Search for the cell housing the specified text and yield its [X, Y] center coordinate. 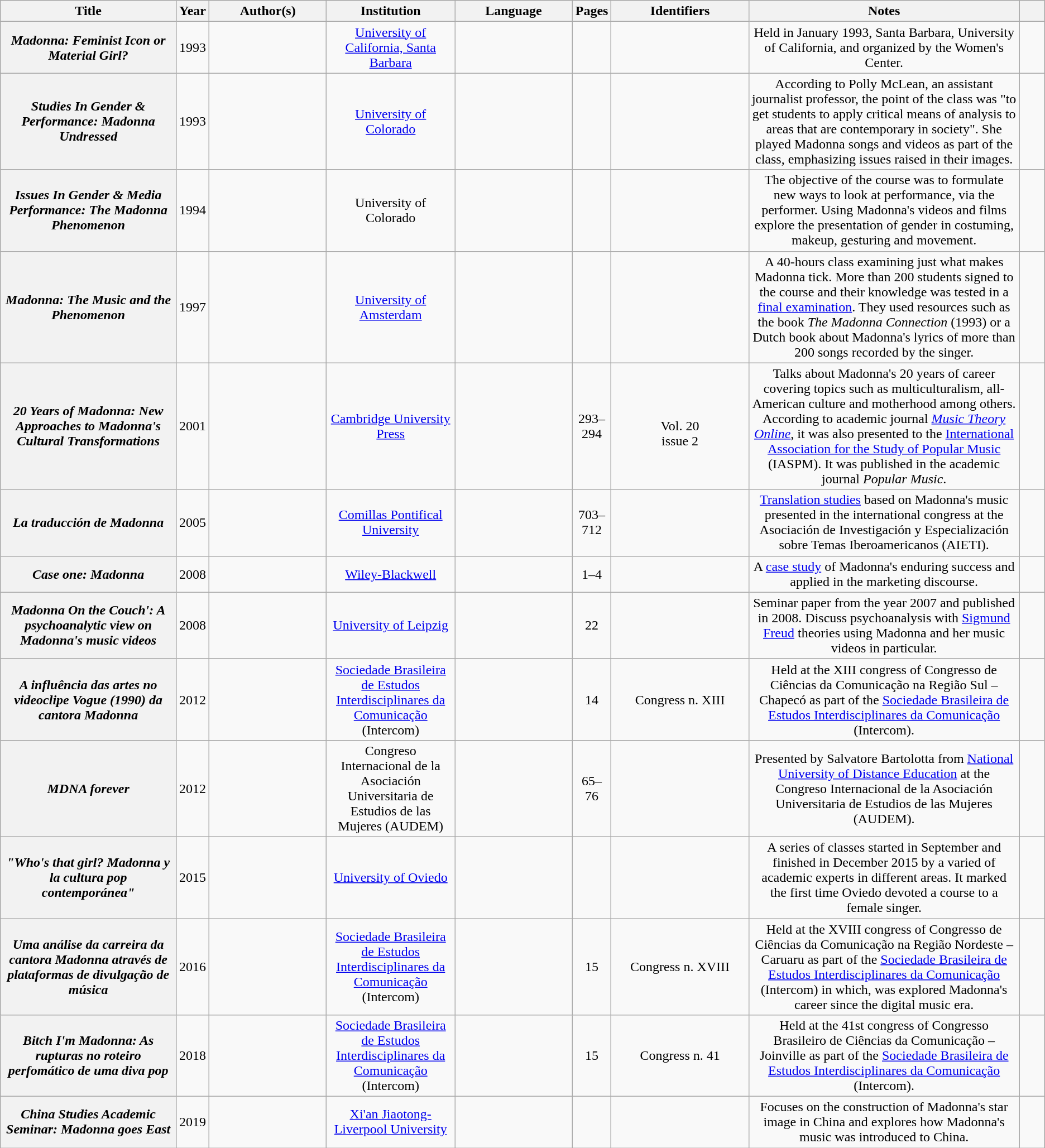
703–712 [592, 522]
1–4 [592, 574]
La traducción de Madonna [88, 522]
Institution [391, 11]
Issues In Gender & Media Performance: The Madonna Phenomenon [88, 210]
65–76 [592, 788]
University of Amsterdam [391, 307]
Congress n. XVIII [680, 967]
Wiley-Blackwell [391, 574]
University of California, Santa Barbara [391, 47]
Focuses on the construction of Madonna's star image in China and explores how Madonna's music was introduced to China. [884, 1122]
Congreso Internacional de la Asociación Universitaria de Estudios de las Mujeres (AUDEM) [391, 788]
A case study of Madonna's enduring success and applied in the marketing discourse. [884, 574]
Title [88, 11]
2005 [193, 522]
Cambridge University Press [391, 426]
1997 [193, 307]
Notes [884, 11]
2016 [193, 967]
Vol. 20issue 2 [680, 426]
China Studies Academic Seminar: Madonna goes East [88, 1122]
Studies In Gender & Performance: Madonna Undressed [88, 122]
Congress n. XIII [680, 699]
2019 [193, 1122]
2015 [193, 877]
Year [193, 11]
2001 [193, 426]
Identifiers [680, 11]
14 [592, 699]
Bitch I'm Madonna: As rupturas no roteiro perfomático de uma diva pop [88, 1056]
20 Years of Madonna: New Approaches to Madonna's Cultural Transformations [88, 426]
Case one: Madonna [88, 574]
293–294 [592, 426]
2018 [193, 1056]
Held in January 1993, Santa Barbara, University of California, and organized by the Women's Center. [884, 47]
Uma análise da carreira da cantora Madonna através de plataformas de divulgação de música [88, 967]
Author(s) [268, 11]
Madonna: The Music and the Phenomenon [88, 307]
"Who's that girl? Madonna y la cultura pop contemporánea" [88, 877]
MDNA forever [88, 788]
1994 [193, 210]
University of Leipzig [391, 625]
Pages [592, 11]
Madonna On the Couch': A psychoanalytic view on Madonna's music videos [88, 625]
Language [514, 11]
Comillas Pontifical University [391, 522]
A influência das artes no videoclipe Vogue (1990) da cantora Madonna [88, 699]
University of Oviedo [391, 877]
Xi'an Jiaotong-Liverpool University [391, 1122]
Madonna: Feminist Icon or Material Girl? [88, 47]
Congress n. 41 [680, 1056]
22 [592, 625]
